Locate the cell with the specified text and output its [X, Y] center coordinate. 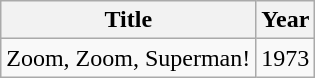
Year [286, 20]
Zoom, Zoom, Superman! [128, 58]
1973 [286, 58]
Title [128, 20]
